Identify which cell holds the provided text, then report its (X, Y) central coordinate. 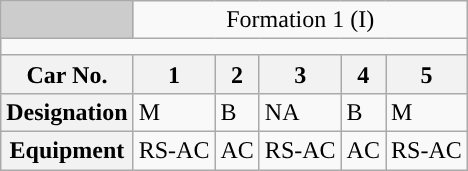
NA (300, 112)
1 (174, 74)
Car No. (67, 74)
Designation (67, 112)
Equipment (67, 150)
5 (427, 74)
4 (363, 74)
3 (300, 74)
2 (237, 74)
Formation 1 (I) (300, 20)
